Output the [x, y] coordinate of the center of the cell containing the given text.  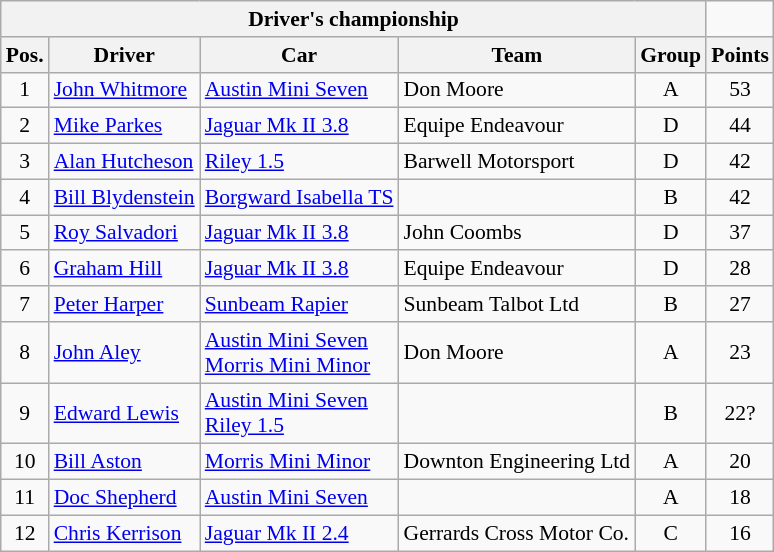
8 [25, 352]
Austin Mini SevenMorris Mini Minor [300, 352]
Car [300, 55]
7 [25, 304]
Pos. [25, 55]
Roy Salvadori [124, 233]
Borgward Isabella TS [300, 197]
Group [670, 55]
Mike Parkes [124, 126]
John Coombs [516, 233]
3 [25, 162]
Jaguar Mk II 2.4 [300, 533]
Edward Lewis [124, 414]
18 [740, 498]
44 [740, 126]
Downton Engineering Ltd [516, 462]
Bill Aston [124, 462]
Points [740, 55]
16 [740, 533]
John Aley [124, 352]
23 [740, 352]
22? [740, 414]
John Whitmore [124, 90]
Peter Harper [124, 304]
37 [740, 233]
Team [516, 55]
6 [25, 269]
Riley 1.5 [300, 162]
10 [25, 462]
Driver's championship [354, 19]
Sunbeam Talbot Ltd [516, 304]
2 [25, 126]
Morris Mini Minor [300, 462]
28 [740, 269]
Graham Hill [124, 269]
12 [25, 533]
Driver [124, 55]
9 [25, 414]
Bill Blydenstein [124, 197]
C [670, 533]
Barwell Motorsport [516, 162]
20 [740, 462]
27 [740, 304]
4 [25, 197]
Doc Shepherd [124, 498]
11 [25, 498]
Sunbeam Rapier [300, 304]
Chris Kerrison [124, 533]
Austin Mini SevenRiley 1.5 [300, 414]
5 [25, 233]
1 [25, 90]
53 [740, 90]
Alan Hutcheson [124, 162]
Gerrards Cross Motor Co. [516, 533]
